Provide the (X, Y) coordinate of the cell's center where the given text is located.  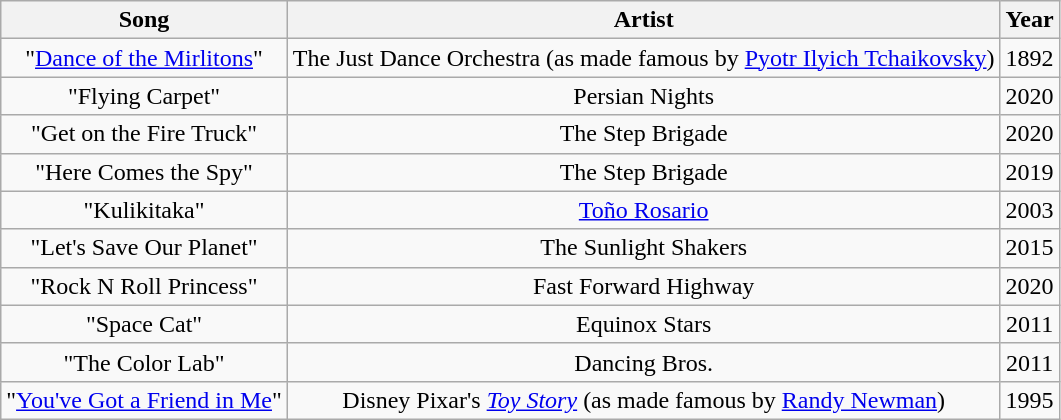
Disney Pixar's Toy Story (as made famous by Randy Newman) (644, 400)
"The Color Lab" (144, 362)
"Space Cat" (144, 324)
The Sunlight Shakers (644, 248)
Artist (644, 20)
Fast Forward Highway (644, 286)
Toño Rosario (644, 210)
Persian Nights (644, 96)
Year (1030, 20)
"You've Got a Friend in Me" (144, 400)
"Let's Save Our Planet" (144, 248)
"Kulikitaka" (144, 210)
The Just Dance Orchestra (as made famous by Pyotr Ilyich Tchaikovsky) (644, 58)
1995 (1030, 400)
"Here Comes the Spy" (144, 172)
"Flying Carpet" (144, 96)
Equinox Stars (644, 324)
2019 (1030, 172)
Song (144, 20)
1892 (1030, 58)
"Get on the Fire Truck" (144, 134)
"Dance of the Mirlitons" (144, 58)
"Rock N Roll Princess" (144, 286)
Dancing Bros. (644, 362)
2015 (1030, 248)
2003 (1030, 210)
